Detect which cell encompasses the target text, then output its (X, Y) center coordinate. 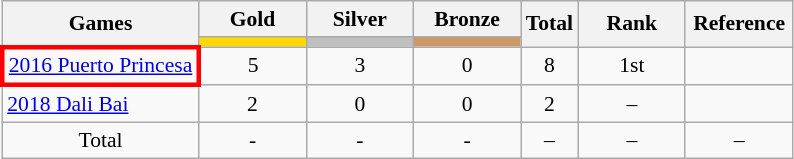
Reference (738, 24)
Silver (360, 19)
Gold (252, 19)
2018 Dali Bai (100, 104)
Rank (632, 24)
3 (360, 66)
Bronze (466, 19)
Games (100, 24)
2016 Puerto Princesa (100, 66)
8 (550, 66)
1st (632, 66)
5 (252, 66)
